From the cell containing the given text, extract its center point as [X, Y] coordinate. 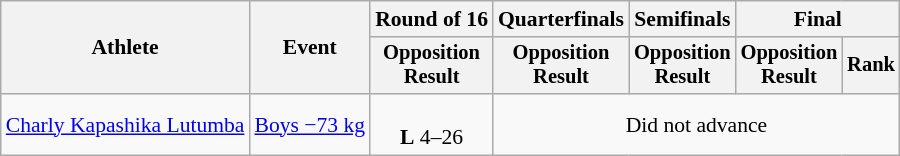
Charly Kapashika Lutumba [126, 124]
Quarterfinals [561, 19]
Round of 16 [432, 19]
Event [310, 48]
Boys −73 kg [310, 124]
Athlete [126, 48]
L 4–26 [432, 124]
Rank [871, 66]
Did not advance [696, 124]
Semifinals [682, 19]
Final [818, 19]
